Extract the [X, Y] coordinate from the center of the cell holding the provided text.  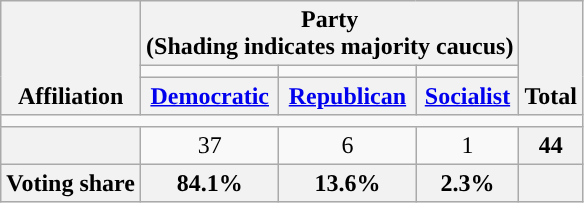
Affiliation [71, 58]
37 [210, 145]
Democratic [210, 96]
Party (Shading indicates majority caucus) [330, 34]
Republican [348, 96]
84.1% [210, 183]
Voting share [71, 183]
1 [468, 145]
Socialist [468, 96]
Total [551, 58]
13.6% [348, 183]
44 [551, 145]
2.3% [468, 183]
6 [348, 145]
